Provide the (X, Y) coordinate of the cell's center where the given text is located.  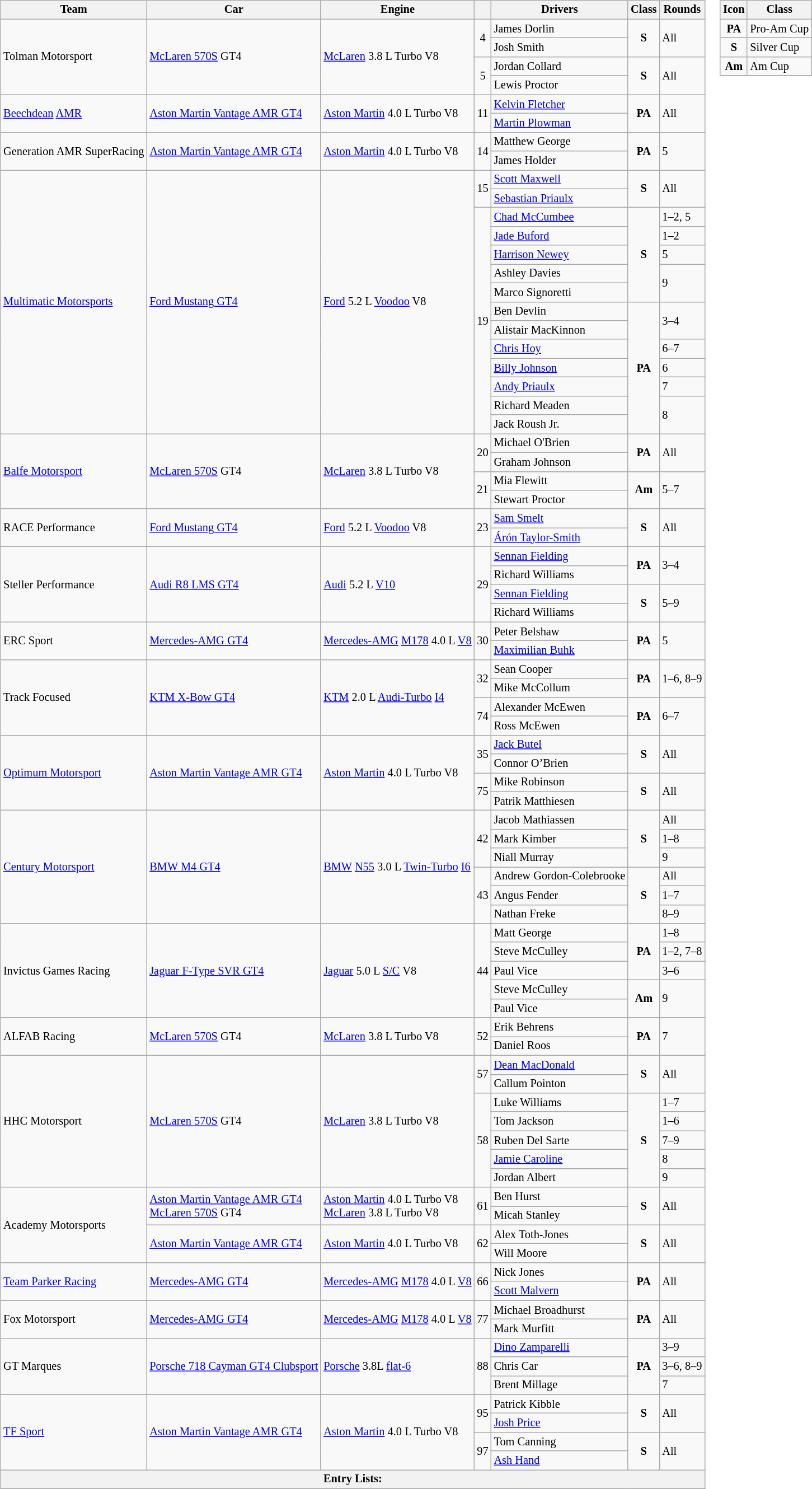
Josh Smith (560, 48)
Optimum Motorsport (74, 772)
35 (483, 753)
Multimatic Motorsports (74, 302)
Jordan Albert (560, 1178)
Porsche 718 Cayman GT4 Clubsport (234, 1366)
Daniel Roos (560, 1046)
Dean MacDonald (560, 1065)
Porsche 3.8L flat-6 (397, 1366)
Andrew Gordon-Colebrooke (560, 877)
11 (483, 113)
Josh Price (560, 1423)
5–7 (682, 490)
Car (234, 10)
95 (483, 1413)
Billy Johnson (560, 368)
74 (483, 717)
BMW M4 GT4 (234, 867)
21 (483, 490)
HHC Motorsport (74, 1121)
88 (483, 1366)
77 (483, 1319)
30 (483, 640)
Century Motorsport (74, 867)
8–9 (682, 914)
Mike Robinson (560, 783)
Am Cup (779, 67)
Track Focused (74, 697)
1–2, 5 (682, 217)
Micah Stanley (560, 1216)
Michael Broadhurst (560, 1310)
Tom Jackson (560, 1121)
Niall Murray (560, 858)
Árón Taylor-Smith (560, 537)
James Holder (560, 161)
57 (483, 1074)
1–6 (682, 1121)
Mark Kimber (560, 839)
Ashley Davies (560, 274)
Connor O’Brien (560, 764)
Nick Jones (560, 1272)
15 (483, 189)
Entry Lists: (353, 1479)
Tolman Motorsport (74, 57)
Dino Zamparelli (560, 1347)
3–6, 8–9 (682, 1366)
Lewis Proctor (560, 85)
Rounds (682, 10)
66 (483, 1282)
Richard Meaden (560, 405)
14 (483, 151)
GT Marques (74, 1366)
Stewart Proctor (560, 500)
Andy Priaulx (560, 387)
23 (483, 527)
Ross McEwen (560, 726)
Sam Smelt (560, 518)
Jack Butel (560, 744)
Mark Murfitt (560, 1329)
43 (483, 896)
Tom Canning (560, 1442)
Peter Belshaw (560, 631)
29 (483, 584)
75 (483, 792)
52 (483, 1037)
Jaguar F-Type SVR GT4 (234, 971)
97 (483, 1451)
Mike McCollum (560, 688)
Alexander McEwen (560, 707)
Chris Car (560, 1366)
Patrick Kibble (560, 1404)
Team Parker Racing (74, 1282)
1–2 (682, 236)
Sean Cooper (560, 669)
Michael O'Brien (560, 443)
Invictus Games Racing (74, 971)
RACE Performance (74, 527)
James Dorlin (560, 29)
1–2, 7–8 (682, 952)
Brent Millage (560, 1385)
Audi R8 LMS GT4 (234, 584)
Marco Signoretti (560, 292)
Silver Cup (779, 48)
Sebastian Priaulx (560, 198)
Chad McCumbee (560, 217)
Matthew George (560, 142)
3–6 (682, 971)
Steller Performance (74, 584)
Aston Martin Vantage AMR GT4McLaren 570S GT4 (234, 1206)
58 (483, 1140)
Pro-Am Cup (779, 29)
Jamie Caroline (560, 1159)
Chris Hoy (560, 349)
62 (483, 1244)
Luke Williams (560, 1103)
Angus Fender (560, 895)
Beechdean AMR (74, 113)
Ruben Del Sarte (560, 1140)
Nathan Freke (560, 914)
KTM 2.0 L Audi-Turbo I4 (397, 697)
Scott Maxwell (560, 180)
Icon (734, 10)
Martin Plowman (560, 123)
Team (74, 10)
Fox Motorsport (74, 1319)
Mia Flewitt (560, 481)
44 (483, 971)
5–9 (682, 603)
Erik Behrens (560, 1027)
Drivers (560, 10)
ALFAB Racing (74, 1037)
Audi 5.2 L V10 (397, 584)
6 (682, 368)
32 (483, 678)
Harrison Newey (560, 255)
Generation AMR SuperRacing (74, 151)
Jack Roush Jr. (560, 424)
Jordan Collard (560, 67)
42 (483, 839)
Ben Devlin (560, 311)
1–6, 8–9 (682, 678)
4 (483, 38)
Matt George (560, 933)
61 (483, 1206)
Patrik Matthiesen (560, 801)
Balfe Motorsport (74, 471)
TF Sport (74, 1432)
Graham Johnson (560, 462)
19 (483, 321)
KTM X-Bow GT4 (234, 697)
Will Moore (560, 1253)
Academy Motorsports (74, 1225)
Alex Toth-Jones (560, 1234)
Callum Pointon (560, 1084)
Kelvin Fletcher (560, 104)
Jade Buford (560, 236)
Alistair MacKinnon (560, 330)
Engine (397, 10)
ERC Sport (74, 640)
BMW N55 3.0 L Twin-Turbo I6 (397, 867)
Maximilian Buhk (560, 650)
3–9 (682, 1347)
Scott Malvern (560, 1291)
Aston Martin 4.0 L Turbo V8McLaren 3.8 L Turbo V8 (397, 1206)
Ash Hand (560, 1460)
Ben Hurst (560, 1197)
Jacob Mathiassen (560, 820)
Jaguar 5.0 L S/C V8 (397, 971)
7–9 (682, 1140)
20 (483, 452)
